Return [x, y] of the center of cell containing provided text 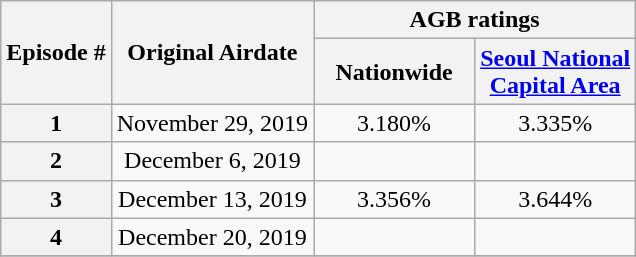
November 29, 2019 [212, 123]
December 6, 2019 [212, 161]
3.356% [394, 199]
3 [56, 199]
3.644% [556, 199]
December 13, 2019 [212, 199]
AGB ratings [475, 20]
Original Airdate [212, 52]
Seoul National Capital Area [556, 72]
Nationwide [394, 72]
3.180% [394, 123]
1 [56, 123]
4 [56, 237]
2 [56, 161]
Episode # [56, 52]
3.335% [556, 123]
December 20, 2019 [212, 237]
